Return the [x, y] coordinate for the center point of the cell that contains the specified text.  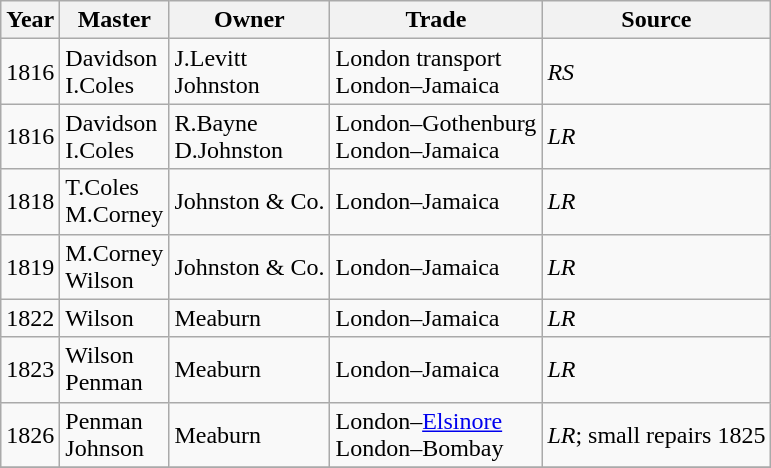
Master [114, 20]
LR; small repairs 1825 [656, 434]
Wilson [114, 318]
1822 [30, 318]
1818 [30, 202]
WilsonPenman [114, 370]
Year [30, 20]
RS [656, 72]
1826 [30, 434]
London transportLondon–Jamaica [436, 72]
London–ElsinoreLondon–Bombay [436, 434]
London–GothenburgLondon–Jamaica [436, 136]
Source [656, 20]
1823 [30, 370]
M.CorneyWilson [114, 266]
1819 [30, 266]
T.ColesM.Corney [114, 202]
Owner [250, 20]
J.LevittJohnston [250, 72]
R.BayneD.Johnston [250, 136]
Trade [436, 20]
PenmanJohnson [114, 434]
